Return the (x, y) coordinate for the center point of the cell that contains the specified text.  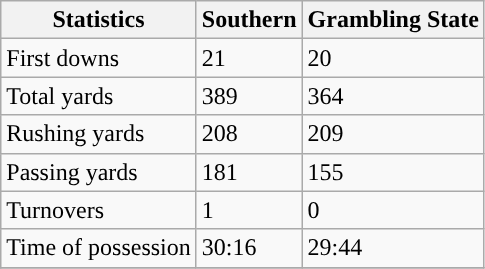
364 (393, 96)
208 (249, 134)
0 (393, 210)
Southern (249, 20)
Turnovers (99, 210)
181 (249, 172)
Statistics (99, 20)
29:44 (393, 248)
21 (249, 58)
20 (393, 58)
30:16 (249, 248)
389 (249, 96)
Grambling State (393, 20)
1 (249, 210)
First downs (99, 58)
Time of possession (99, 248)
Total yards (99, 96)
Rushing yards (99, 134)
155 (393, 172)
Passing yards (99, 172)
209 (393, 134)
